Scan for the cell matching the given text and deliver its (X, Y) coordinate at center. 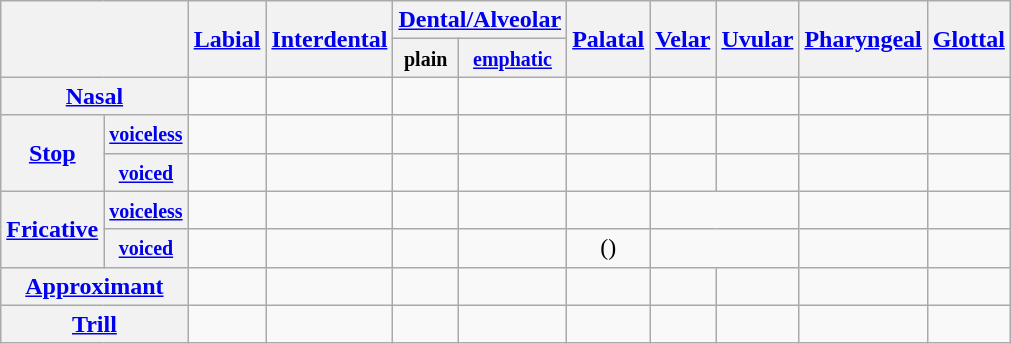
Interdental (330, 39)
Palatal (608, 39)
emphatic (512, 58)
plain (426, 58)
Glottal (968, 39)
() (608, 248)
Velar (683, 39)
Uvular (758, 39)
Approximant (94, 286)
Dental/Alveolar (480, 20)
Fricative (52, 229)
Labial (227, 39)
Stop (52, 153)
Trill (94, 324)
Pharyngeal (863, 39)
Nasal (94, 96)
